Identify which cell holds the provided text, then report its [x, y] central coordinate. 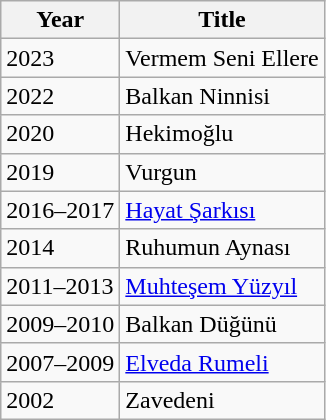
2009–2010 [60, 324]
2011–2013 [60, 286]
Hekimoğlu [222, 134]
2020 [60, 134]
Vermem Seni Ellere [222, 58]
Hayat Şarkısı [222, 210]
Vurgun [222, 172]
Balkan Düğünü [222, 324]
Title [222, 20]
Year [60, 20]
2022 [60, 96]
2014 [60, 248]
2002 [60, 400]
Balkan Ninnisi [222, 96]
Elveda Rumeli [222, 362]
Zavedeni [222, 400]
2007–2009 [60, 362]
Muhteşem Yüzyıl [222, 286]
Ruhumun Aynası [222, 248]
2016–2017 [60, 210]
2019 [60, 172]
2023 [60, 58]
